Locate the cell with the specified text and output its [X, Y] center coordinate. 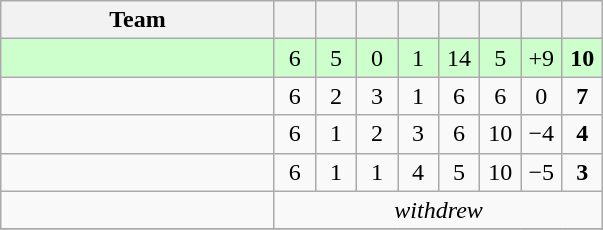
7 [582, 96]
14 [460, 58]
−4 [542, 134]
Team [138, 20]
withdrew [438, 210]
+9 [542, 58]
−5 [542, 172]
